Output the (X, Y) coordinate of the center of the cell containing the given text.  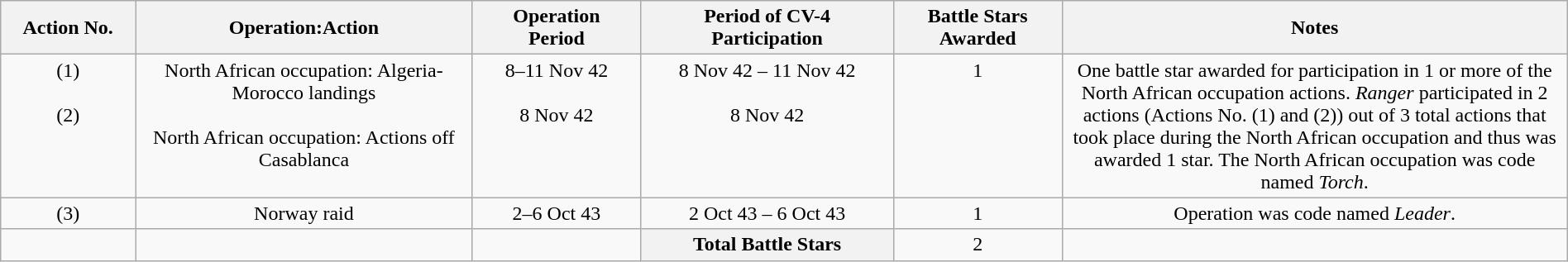
Operation Period (557, 28)
Operation:Action (304, 28)
(3) (68, 213)
North African occupation: Algeria-Morocco landingsNorth African occupation: Actions off Casablanca (304, 126)
2 Oct 43 – 6 Oct 43 (767, 213)
(1)(2) (68, 126)
Period of CV-4 Participation (767, 28)
8–11 Nov 428 Nov 42 (557, 126)
2 (978, 245)
Battle Stars Awarded (978, 28)
Norway raid (304, 213)
Operation was code named Leader. (1315, 213)
8 Nov 42 – 11 Nov 428 Nov 42 (767, 126)
2–6 Oct 43 (557, 213)
Action No. (68, 28)
Total Battle Stars (767, 245)
Notes (1315, 28)
